For the text-containing cell, return its midpoint in (X, Y) coordinate format. 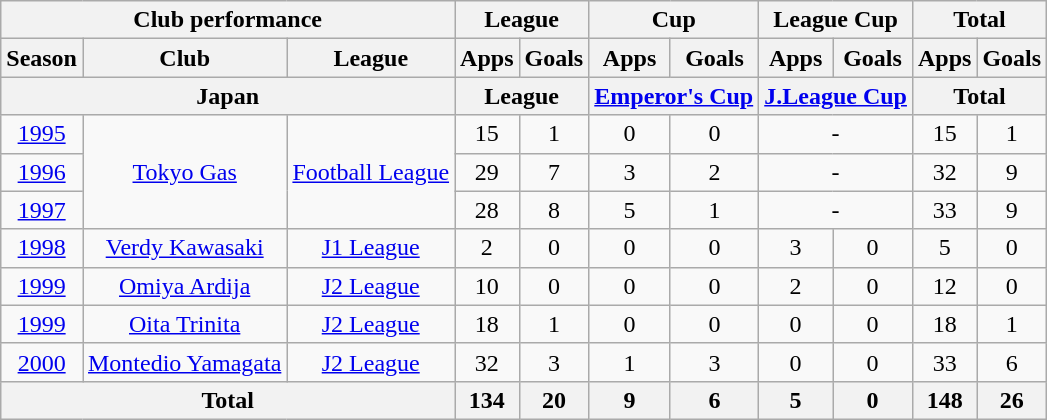
148 (944, 400)
26 (1012, 400)
29 (487, 172)
1997 (42, 210)
Cup (674, 20)
J1 League (371, 248)
Football League (371, 172)
10 (487, 286)
12 (944, 286)
J.League Cup (836, 96)
Japan (228, 96)
134 (487, 400)
Montedio Yamagata (184, 362)
Club performance (228, 20)
2000 (42, 362)
Club (184, 58)
League Cup (836, 20)
Oita Trinita (184, 324)
1995 (42, 134)
7 (554, 172)
Omiya Ardija (184, 286)
8 (554, 210)
Verdy Kawasaki (184, 248)
28 (487, 210)
Emperor's Cup (674, 96)
20 (554, 400)
1996 (42, 172)
Tokyo Gas (184, 172)
Season (42, 58)
1998 (42, 248)
